Capture the cell that displays the provided text and extract its [X, Y] central coordinate. 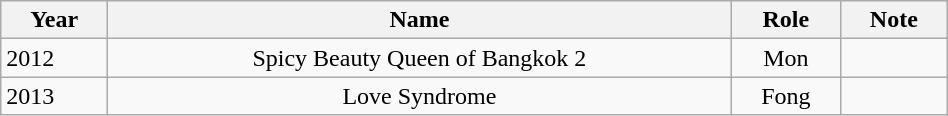
Love Syndrome [420, 96]
2013 [54, 96]
Role [786, 20]
2012 [54, 58]
Name [420, 20]
Note [894, 20]
Fong [786, 96]
Mon [786, 58]
Year [54, 20]
Spicy Beauty Queen of Bangkok 2 [420, 58]
